Detect which cell encompasses the target text, then output its (X, Y) center coordinate. 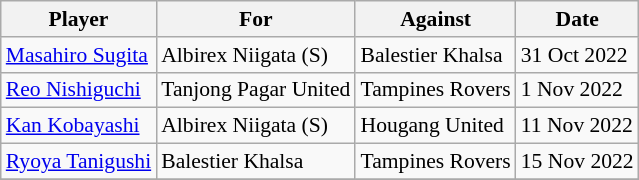
For (256, 19)
Masahiro Sugita (78, 55)
11 Nov 2022 (578, 126)
Hougang United (435, 126)
Kan Kobayashi (78, 126)
Date (578, 19)
Ryoya Tanigushi (78, 162)
Reo Nishiguchi (78, 90)
Player (78, 19)
Against (435, 19)
15 Nov 2022 (578, 162)
Tanjong Pagar United (256, 90)
31 Oct 2022 (578, 55)
1 Nov 2022 (578, 90)
